For the text-containing cell, return its midpoint in [X, Y] coordinate format. 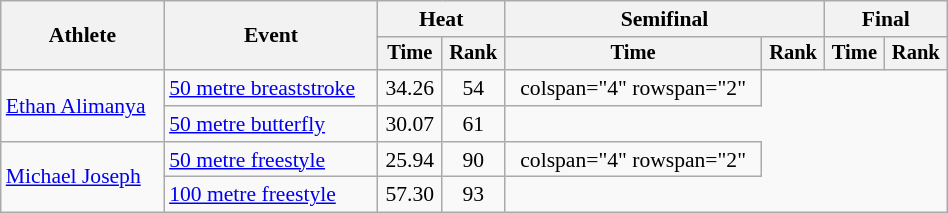
50 metre breaststroke [271, 88]
Final [886, 19]
100 metre freestyle [271, 195]
Heat [442, 19]
Athlete [82, 36]
30.07 [410, 124]
93 [474, 195]
50 metre butterfly [271, 124]
50 metre freestyle [271, 160]
54 [474, 88]
Semifinal [665, 19]
90 [474, 160]
Ethan Alimanya [82, 106]
Michael Joseph [82, 178]
34.26 [410, 88]
Event [271, 36]
25.94 [410, 160]
61 [474, 124]
57.30 [410, 195]
